Capture the cell that displays the provided text and extract its (x, y) central coordinate. 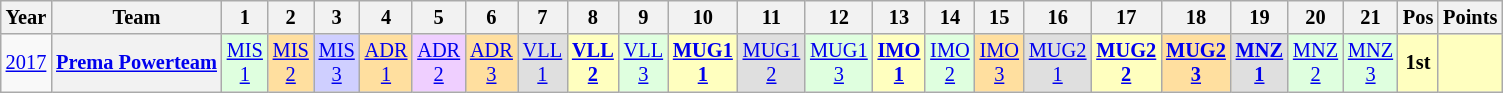
9 (644, 17)
12 (838, 17)
5 (438, 17)
IMO1 (900, 63)
VLL3 (644, 63)
14 (950, 17)
VLL1 (542, 63)
ADR1 (386, 63)
11 (772, 17)
MIS1 (245, 63)
8 (593, 17)
MNZ1 (1260, 63)
15 (1000, 17)
2017 (26, 63)
MUG21 (1058, 63)
MUG12 (772, 63)
21 (1370, 17)
Pos (1418, 17)
VLL2 (593, 63)
6 (492, 17)
MNZ2 (1316, 63)
17 (1126, 17)
4 (386, 17)
1st (1418, 63)
MIS3 (337, 63)
19 (1260, 17)
20 (1316, 17)
10 (703, 17)
MUG23 (1196, 63)
MNZ3 (1370, 63)
Year (26, 17)
16 (1058, 17)
ADR2 (438, 63)
MIS2 (291, 63)
Team (136, 17)
2 (291, 17)
18 (1196, 17)
3 (337, 17)
IMO2 (950, 63)
Points (1470, 17)
1 (245, 17)
MUG22 (1126, 63)
ADR3 (492, 63)
MUG13 (838, 63)
7 (542, 17)
Prema Powerteam (136, 63)
13 (900, 17)
IMO3 (1000, 63)
MUG11 (703, 63)
